Identify which cell holds the provided text, then report its (X, Y) central coordinate. 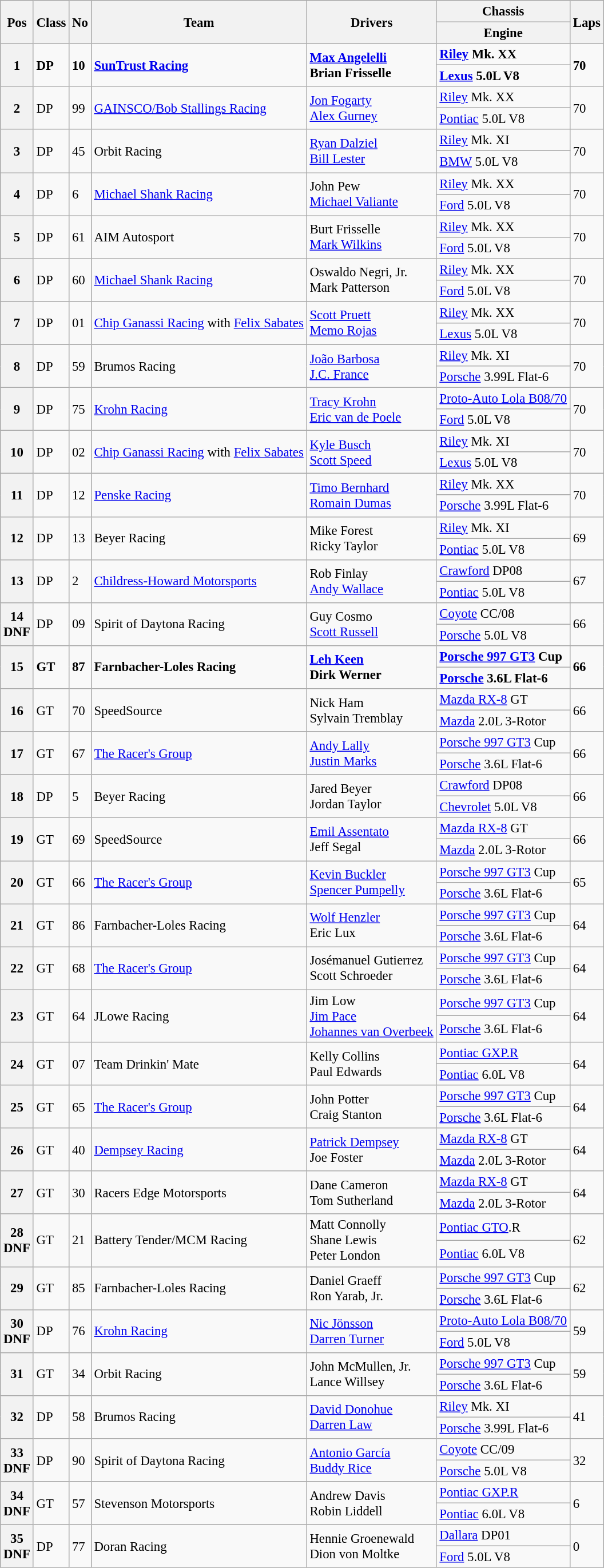
Mike Forest Ricky Taylor (372, 538)
Kelly Collins Paul Edwards (372, 1064)
24 (17, 1064)
Doran Racing (199, 1546)
31 (17, 1374)
Battery Tender/MCM Racing (199, 1241)
Team (199, 22)
Dane Cameron Tom Sutherland (372, 1192)
BMW 5.0L V8 (503, 162)
07 (80, 1064)
Ryan Dalziel Bill Lester (372, 151)
25 (17, 1106)
61 (80, 237)
34 (80, 1374)
SunTrust Racing (199, 65)
14DNF (17, 625)
76 (80, 1331)
40 (80, 1150)
02 (80, 452)
Pontiac GTO.R (503, 1228)
17 (17, 753)
Josémanuel Gutierrez Scott Schroeder (372, 968)
Pos (17, 22)
29 (17, 1288)
João Barbosa J.C. France (372, 366)
87 (80, 667)
Andy Lally Justin Marks (372, 753)
Team Drinkin' Mate (199, 1064)
Emil Assentato Jeff Segal (372, 840)
Tracy Krohn Eric van de Poele (372, 410)
Coyote CC/08 (503, 614)
01 (80, 323)
Wolf Henzler Eric Lux (372, 926)
Kyle Busch Scott Speed (372, 452)
Patrick Dempsey Joe Foster (372, 1150)
58 (80, 1418)
16 (17, 710)
David Donohue Darren Law (372, 1418)
John McMullen, Jr. Lance Willsey (372, 1374)
85 (80, 1288)
Antonio García Buddy Rice (372, 1460)
18 (17, 796)
Jon Fogarty Alex Gurney (372, 108)
33DNF (17, 1460)
Burt Frisselle Mark Wilkins (372, 237)
Daniel Graeff Ron Yarab, Jr. (372, 1288)
No (80, 22)
Childress-Howard Motorsports (199, 581)
Jim Low Jim Pace Johannes van Overbeek (372, 1016)
1 (17, 65)
22 (17, 968)
90 (80, 1460)
Kevin Buckler Spencer Pumpelly (372, 882)
11 (17, 495)
John Pew Michael Valiante (372, 194)
AIM Autosport (199, 237)
86 (80, 926)
GAINSCO/Bob Stallings Racing (199, 108)
Dempsey Racing (199, 1150)
Oswaldo Negri, Jr. Mark Patterson (372, 280)
Nick Ham Sylvain Tremblay (372, 710)
41 (587, 1418)
Rob Finlay Andy Wallace (372, 581)
Class (51, 22)
Max Angelelli Brian Frisselle (372, 65)
Chassis (503, 11)
34DNF (17, 1503)
35DNF (17, 1546)
26 (17, 1150)
Chevrolet 5.0L V8 (503, 807)
77 (80, 1546)
Nic Jönsson Darren Turner (372, 1331)
Coyote CC/09 (503, 1450)
27 (17, 1192)
Stevenson Motorsports (199, 1503)
Drivers (372, 22)
Engine (503, 33)
Matt Connolly Shane Lewis Peter London (372, 1241)
Hennie Groenewald Dion von Moltke (372, 1546)
7 (17, 323)
23 (17, 1016)
15 (17, 667)
57 (80, 1503)
8 (17, 366)
0 (587, 1546)
3 (17, 151)
Laps (587, 22)
19 (17, 840)
28DNF (17, 1241)
Andrew Davis Robin Liddell (372, 1503)
20 (17, 882)
Guy Cosmo Scott Russell (372, 625)
JLowe Racing (199, 1016)
Dallara DP01 (503, 1535)
Penske Racing (199, 495)
Jared Beyer Jordan Taylor (372, 796)
30DNF (17, 1331)
Timo Bernhard Romain Dumas (372, 495)
Racers Edge Motorsports (199, 1192)
John Potter Craig Stanton (372, 1106)
4 (17, 194)
45 (80, 151)
99 (80, 108)
60 (80, 280)
30 (80, 1192)
75 (80, 410)
9 (17, 410)
Leh Keen Dirk Werner (372, 667)
09 (80, 625)
68 (80, 968)
Scott Pruett Memo Rojas (372, 323)
